Determine the (X, Y) coordinate at the center of the cell enclosing the given text.  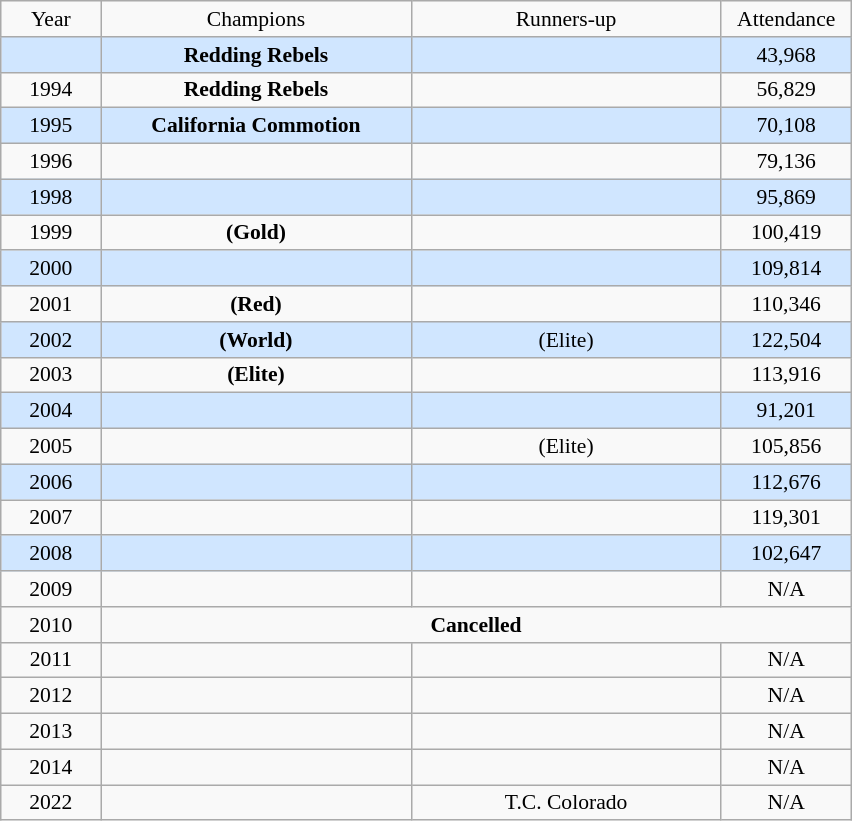
119,301 (786, 518)
2002 (51, 340)
70,108 (786, 126)
2003 (51, 375)
43,968 (786, 55)
56,829 (786, 90)
79,136 (786, 162)
2012 (51, 696)
1995 (51, 126)
1999 (51, 233)
2006 (51, 482)
2001 (51, 304)
(Gold) (256, 233)
2011 (51, 660)
122,504 (786, 340)
112,676 (786, 482)
California Commotion (256, 126)
T.C. Colorado (566, 803)
Champions (256, 19)
1998 (51, 197)
2014 (51, 767)
91,201 (786, 411)
Cancelled (476, 625)
102,647 (786, 554)
105,856 (786, 447)
Runners-up (566, 19)
113,916 (786, 375)
(Red) (256, 304)
2005 (51, 447)
(World) (256, 340)
109,814 (786, 269)
2007 (51, 518)
2004 (51, 411)
2013 (51, 732)
2000 (51, 269)
2008 (51, 554)
2010 (51, 625)
1994 (51, 90)
100,419 (786, 233)
110,346 (786, 304)
Attendance (786, 19)
1996 (51, 162)
2009 (51, 589)
95,869 (786, 197)
Year (51, 19)
2022 (51, 803)
